Return the (x, y) coordinate for the center point of the cell that contains the specified text.  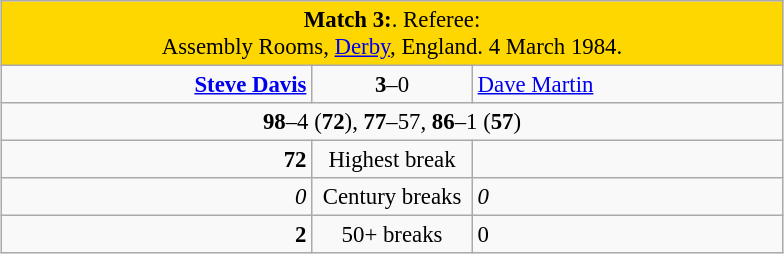
72 (156, 160)
Century breaks (392, 197)
Match 3:. Referee: Assembly Rooms, Derby, England. 4 March 1984. (392, 34)
2 (156, 235)
98–4 (72), 77–57, 86–1 (57) (392, 122)
Highest break (392, 160)
3–0 (392, 85)
Steve Davis (156, 85)
Dave Martin (628, 85)
50+ breaks (392, 235)
